Find where the given text appears and provide that cell's center as (X, Y) coordinate. 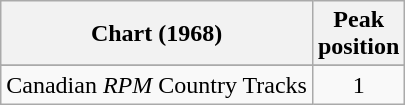
Canadian RPM Country Tracks (157, 85)
1 (358, 85)
Chart (1968) (157, 34)
Peakposition (358, 34)
